Detect which cell encompasses the target text, then output its (X, Y) center coordinate. 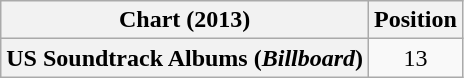
US Soundtrack Albums (Billboard) (185, 58)
Position (416, 20)
13 (416, 58)
Chart (2013) (185, 20)
